Detect which cell encompasses the target text, then output its [X, Y] center coordinate. 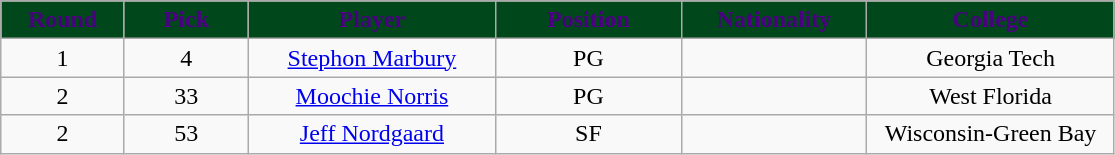
53 [186, 134]
Stephon Marbury [372, 58]
Moochie Norris [372, 96]
Round [63, 20]
College [990, 20]
SF [589, 134]
Position [589, 20]
1 [63, 58]
33 [186, 96]
Pick [186, 20]
Nationality [774, 20]
Jeff Nordgaard [372, 134]
Player [372, 20]
4 [186, 58]
Wisconsin-Green Bay [990, 134]
West Florida [990, 96]
Georgia Tech [990, 58]
